For the text-containing cell, return its midpoint in (x, y) coordinate format. 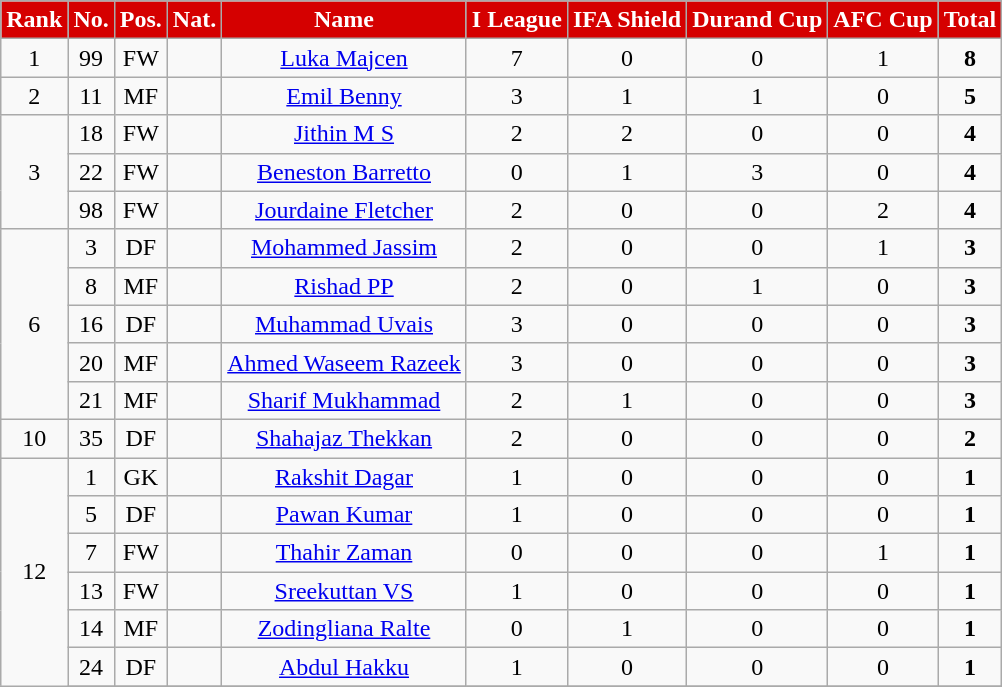
Luka Majcen (344, 58)
IFA Shield (626, 20)
Total (970, 20)
Ahmed Waseem Razeek (344, 362)
Shahajaz Thekkan (344, 438)
Abdul Hakku (344, 667)
Nat. (194, 20)
22 (91, 172)
10 (34, 438)
35 (91, 438)
13 (91, 591)
16 (91, 324)
No. (91, 20)
98 (91, 210)
Zodingliana Ralte (344, 629)
Rank (34, 20)
Sharif Mukhammad (344, 400)
Muhammad Uvais (344, 324)
AFC Cup (883, 20)
I League (516, 20)
Rakshit Dagar (344, 477)
14 (91, 629)
GK (140, 477)
18 (91, 134)
Beneston Barretto (344, 172)
20 (91, 362)
Rishad PP (344, 286)
Mohammed Jassim (344, 248)
11 (91, 96)
Sreekuttan VS (344, 591)
Pawan Kumar (344, 515)
99 (91, 58)
Jithin M S (344, 134)
21 (91, 400)
12 (34, 572)
Thahir Zaman (344, 553)
6 (34, 324)
Name (344, 20)
Durand Cup (758, 20)
Jourdaine Fletcher (344, 210)
24 (91, 667)
Emil Benny (344, 96)
Pos. (140, 20)
